Provide the (x, y) coordinate of the cell's center where the given text is located.  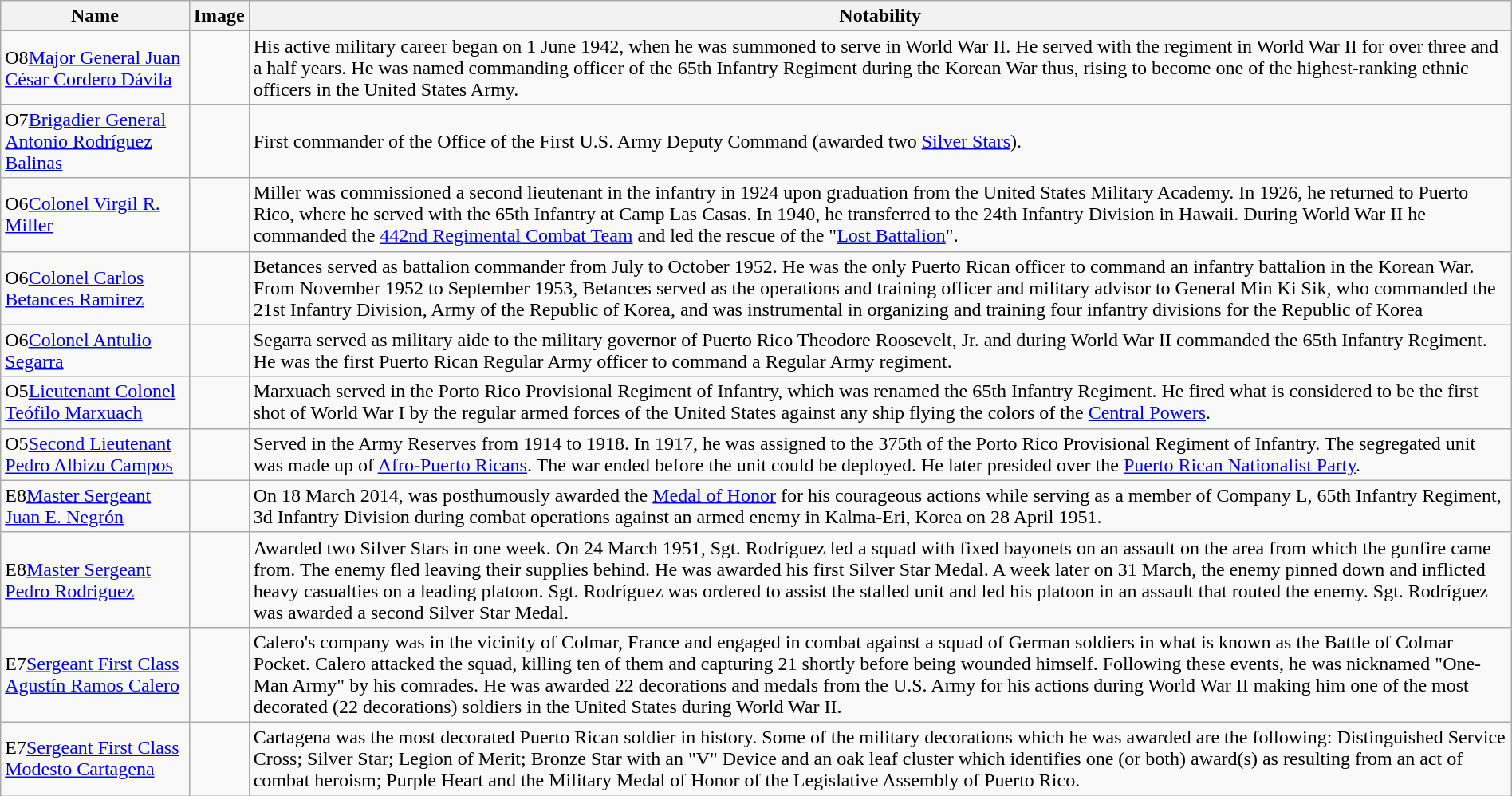
E8Master Sergeant Pedro Rodriguez (95, 579)
E7Sergeant First Class Agustín Ramos Calero (95, 675)
O5Lieutenant Colonel Teófilo Marxuach (95, 402)
First commander of the Office of the First U.S. Army Deputy Command (awarded two Silver Stars). (880, 141)
O6Colonel Carlos Betances Ramirez (95, 288)
E7Sergeant First Class Modesto Cartagena (95, 759)
Notability (880, 16)
O6Colonel Virgil R. Miller (95, 215)
E8Master Sergeant Juan E. Negrón (95, 506)
O7Brigadier General Antonio Rodríguez Balinas (95, 141)
O8Major General Juan César Cordero Dávila (95, 68)
O5Second Lieutenant Pedro Albizu Campos (95, 455)
Name (95, 16)
O6Colonel Antulio Segarra (95, 351)
Image (219, 16)
